Locate the cell with the specified text and output its (x, y) center coordinate. 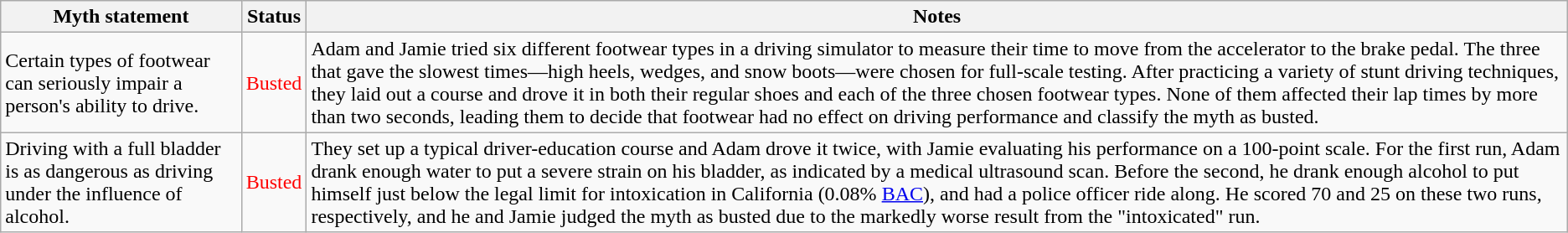
Driving with a full bladder is as dangerous as driving under the influence of alcohol. (121, 183)
Notes (936, 17)
Certain types of footwear can seriously impair a person's ability to drive. (121, 82)
Status (274, 17)
Myth statement (121, 17)
